Extract the (X, Y) coordinate from the center of the cell holding the provided text.  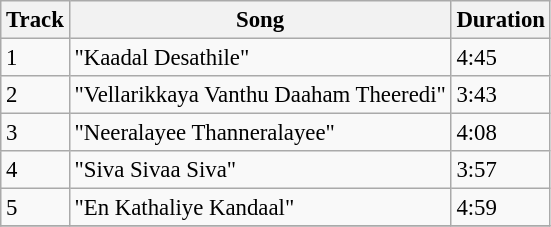
1 (35, 58)
3:43 (500, 95)
3 (35, 133)
2 (35, 95)
4:08 (500, 133)
4 (35, 170)
4:45 (500, 58)
"Siva Sivaa Siva" (260, 170)
Duration (500, 20)
"Neeralayee Thanneralayee" (260, 133)
Song (260, 20)
4:59 (500, 208)
5 (35, 208)
"Kaadal Desathile" (260, 58)
"Vellarikkaya Vanthu Daaham Theeredi" (260, 95)
3:57 (500, 170)
Track (35, 20)
"En Kathaliye Kandaal" (260, 208)
